Find where the given text appears and provide that cell's center as (X, Y) coordinate. 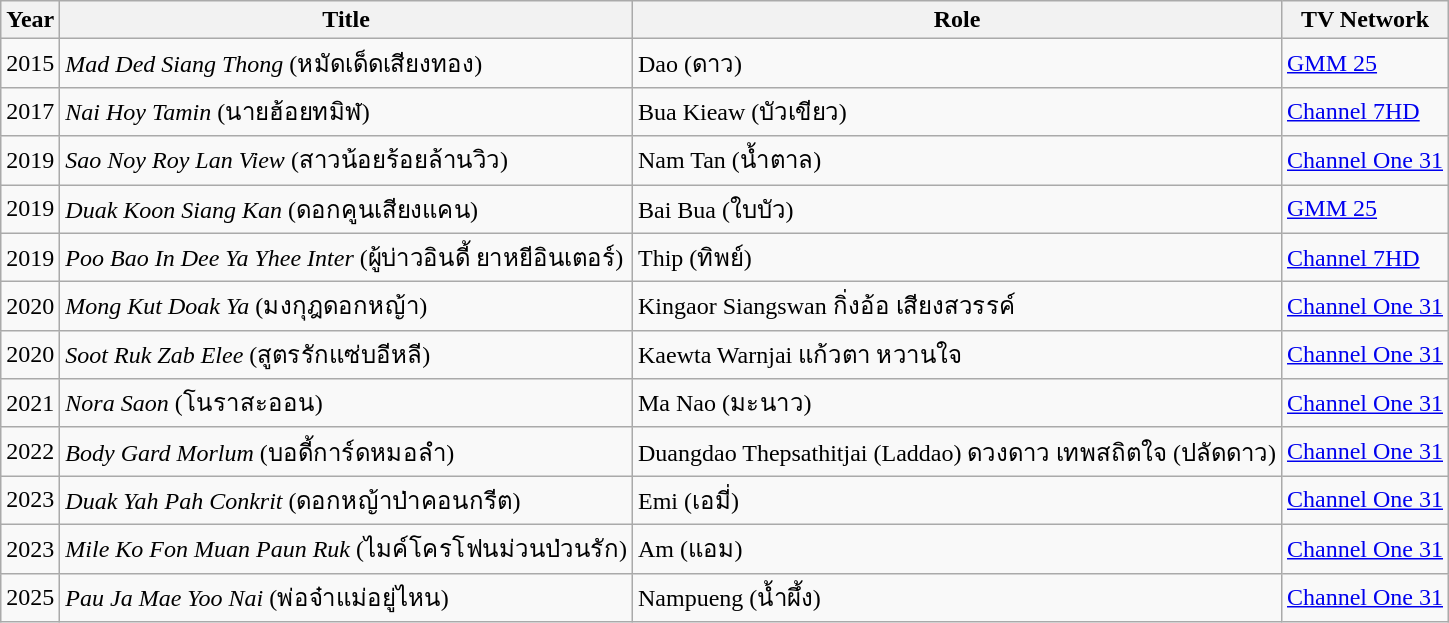
Title (346, 20)
Role (956, 20)
Duangdao Thepsathitjai (Laddao) ดวงดาว เทพสถิตใจ (ปลัดดาว) (956, 452)
Kaewta Warnjai แก้วตา หวานใจ (956, 354)
Nam Tan (น้ำตาล) (956, 160)
Mile Ko Fon Muan Paun Ruk (ไมค์โครโฟนม่วนป่วนรัก) (346, 548)
Ma Nao (มะนาว) (956, 404)
Thip (ทิพย์) (956, 258)
Year (30, 20)
Emi (เอมี่) (956, 500)
2015 (30, 64)
2021 (30, 404)
Pau Ja Mae Yoo Nai (พ่อจ๋าแม่อยู่ไหน) (346, 598)
Body Gard Morlum (บอดี้การ์ดหมอลำ) (346, 452)
Dao (ดาว) (956, 64)
Bai Bua (ใบบัว) (956, 208)
Kingaor Siangswan กิ่งอ้อ เสียงสวรรค์ (956, 306)
Poo Bao In Dee Ya Yhee Inter (ผู้บ่าวอินดี้ ยาหยีอินเตอร์) (346, 258)
Bua Kieaw (บัวเขียว) (956, 112)
Nora Saon (โนราสะออน) (346, 404)
2022 (30, 452)
Soot Ruk Zab Elee (สูตรรักแซ่บอีหลี) (346, 354)
TV Network (1364, 20)
Mong Kut Doak Ya (มงกุฎดอกหญ้า) (346, 306)
2025 (30, 598)
Sao Noy Roy Lan View (สาวน้อยร้อยล้านวิว) (346, 160)
Nai Hoy Tamin (นายฮ้อยทมิฬ) (346, 112)
2017 (30, 112)
Duak Koon Siang Kan (ดอกคูนเสียงแคน) (346, 208)
Duak Yah Pah Conkrit (ดอกหญ้าป่าคอนกรีต) (346, 500)
Mad Ded Siang Thong (หมัดเด็ดเสียงทอง) (346, 64)
Nampueng (น้ำผึ้ง) (956, 598)
Am (แอม) (956, 548)
